Find where the given text appears and provide that cell's center as [X, Y] coordinate. 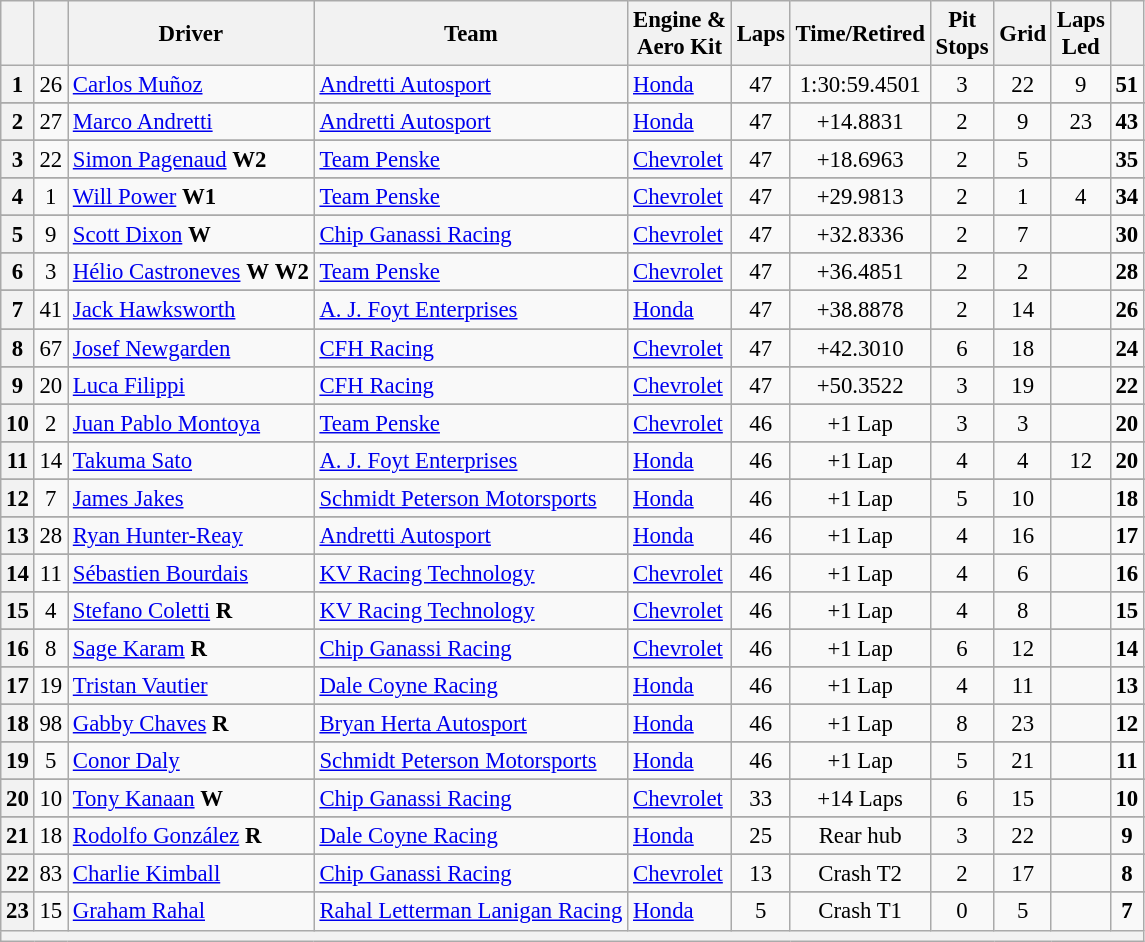
1:30:59.4501 [860, 85]
83 [50, 874]
Bryan Herta Autosport [471, 724]
Hélio Castroneves W W2 [192, 273]
+36.4851 [860, 273]
Will Power W1 [192, 197]
Jack Hawksworth [192, 310]
Tony Kanaan W [192, 799]
Stefano Coletti R [192, 611]
Ryan Hunter-Reay [192, 536]
Charlie Kimball [192, 874]
Crash T1 [860, 912]
+32.8336 [860, 235]
Takuma Sato [192, 460]
Scott Dixon W [192, 235]
Laps [760, 34]
Simon Pagenaud W2 [192, 160]
Team [471, 34]
Sébastien Bourdais [192, 573]
Grid [1022, 34]
Rear hub [860, 836]
Gabby Chaves R [192, 724]
James Jakes [192, 498]
41 [50, 310]
Tristan Vautier [192, 686]
43 [1126, 122]
98 [50, 724]
Conor Daly [192, 761]
LapsLed [1080, 34]
Crash T2 [860, 874]
27 [50, 122]
Rahal Letterman Lanigan Racing [471, 912]
0 [962, 912]
PitStops [962, 34]
25 [760, 836]
+14 Laps [860, 799]
+14.8831 [860, 122]
51 [1126, 85]
Graham Rahal [192, 912]
Driver [192, 34]
33 [760, 799]
34 [1126, 197]
+18.6963 [860, 160]
24 [1126, 348]
30 [1126, 235]
Josef Newgarden [192, 348]
Rodolfo González R [192, 836]
Luca Filippi [192, 385]
Engine &Aero Kit [680, 34]
35 [1126, 160]
Carlos Muñoz [192, 85]
67 [50, 348]
Time/Retired [860, 34]
+42.3010 [860, 348]
Juan Pablo Montoya [192, 423]
+38.8878 [860, 310]
+50.3522 [860, 385]
Marco Andretti [192, 122]
Sage Karam R [192, 648]
+29.9813 [860, 197]
